Locate the cell with the specified text and output its (X, Y) center coordinate. 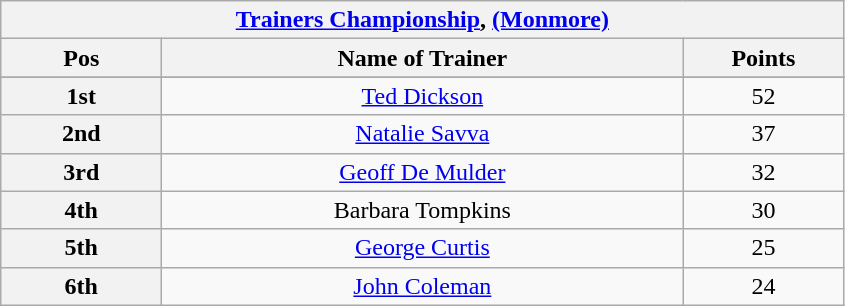
30 (764, 210)
6th (82, 286)
2nd (82, 134)
25 (764, 248)
3rd (82, 172)
24 (764, 286)
Name of Trainer (422, 58)
4th (82, 210)
Natalie Savva (422, 134)
1st (82, 96)
52 (764, 96)
Trainers Championship, (Monmore) (422, 20)
Pos (82, 58)
Barbara Tompkins (422, 210)
John Coleman (422, 286)
37 (764, 134)
Geoff De Mulder (422, 172)
Ted Dickson (422, 96)
5th (82, 248)
32 (764, 172)
Points (764, 58)
George Curtis (422, 248)
